Provide the [X, Y] coordinate of the cell's center where the given text is located.  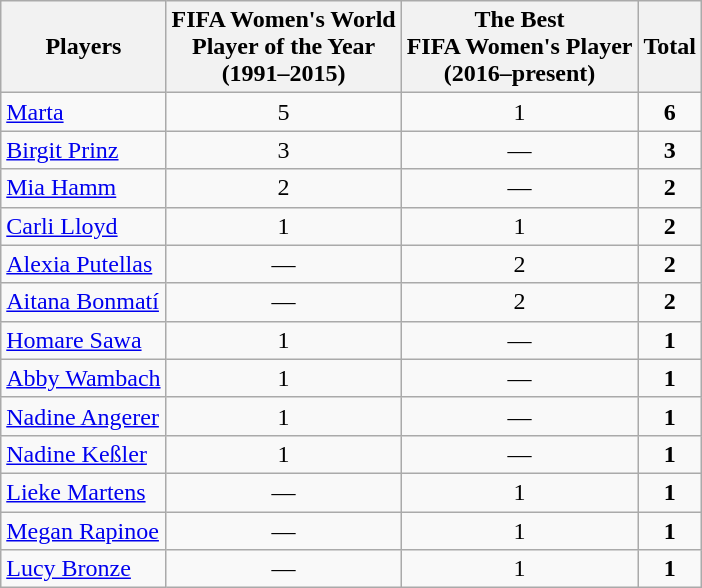
The BestFIFA Women's Player(2016–present) [520, 47]
Aitana Bonmatí [84, 302]
Alexia Putellas [84, 264]
Total [670, 47]
FIFA Women's WorldPlayer of the Year(1991–2015) [284, 47]
Marta [84, 112]
Nadine Keßler [84, 454]
Nadine Angerer [84, 416]
Homare Sawa [84, 340]
Abby Wambach [84, 378]
Lucy Bronze [84, 569]
Players [84, 47]
Lieke Martens [84, 492]
5 [284, 112]
Carli Lloyd [84, 226]
Mia Hamm [84, 188]
Birgit Prinz [84, 150]
Megan Rapinoe [84, 531]
6 [670, 112]
